Pinpoint the cell where the given text exists, returning its [X, Y] midpoint coordinate. 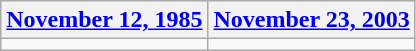
November 23, 2003 [312, 20]
November 12, 1985 [104, 20]
